Scan for the cell matching the given text and deliver its (X, Y) coordinate at center. 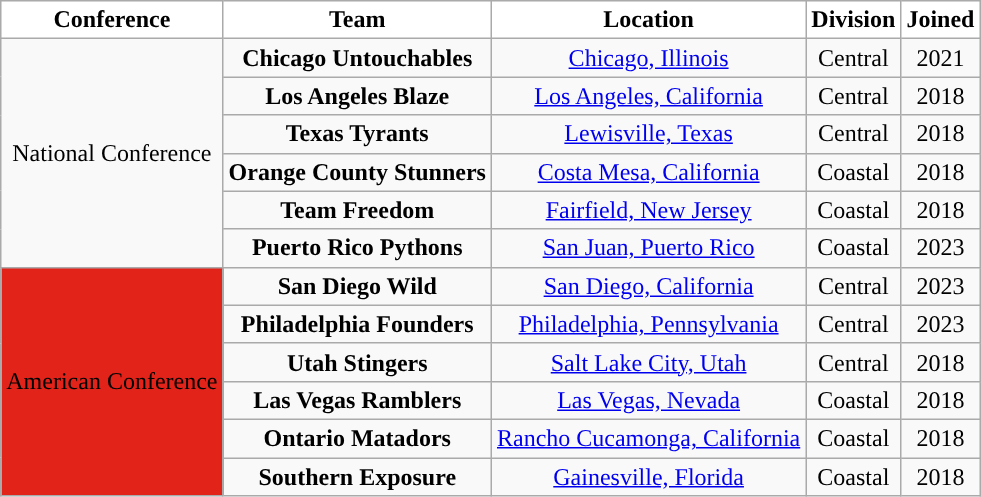
Orange County Stunners (357, 172)
Las Vegas Ramblers (357, 400)
Gainesville, Florida (648, 477)
Puerto Rico Pythons (357, 248)
Lewisville, Texas (648, 134)
Philadelphia Founders (357, 324)
Salt Lake City, Utah (648, 362)
Chicago, Illinois (648, 58)
Los Angeles, California (648, 96)
Philadelphia, Pennsylvania (648, 324)
Rancho Cucamonga, California (648, 438)
2021 (940, 58)
Utah Stingers (357, 362)
Southern Exposure (357, 477)
Ontario Matadors (357, 438)
Division (854, 20)
Location (648, 20)
Team (357, 20)
San Diego, California (648, 286)
Las Vegas, Nevada (648, 400)
San Juan, Puerto Rico (648, 248)
Team Freedom (357, 210)
Fairfield, New Jersey (648, 210)
Joined (940, 20)
Costa Mesa, California (648, 172)
San Diego Wild (357, 286)
Texas Tyrants (357, 134)
Chicago Untouchables (357, 58)
National Conference (112, 153)
Conference (112, 20)
American Conference (112, 381)
Los Angeles Blaze (357, 96)
